Output the (X, Y) coordinate of the center of the cell containing the given text.  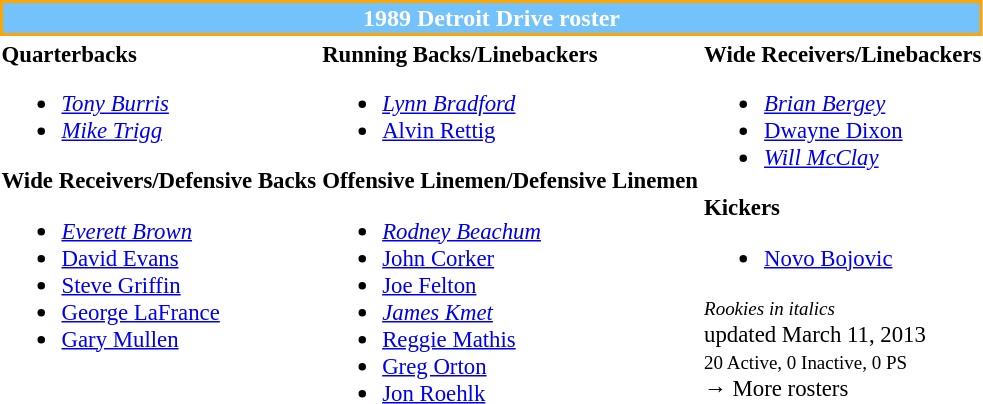
1989 Detroit Drive roster (492, 18)
